From the cell containing the given text, extract its center point as (X, Y) coordinate. 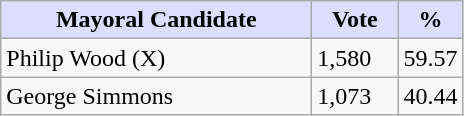
59.57 (430, 58)
George Simmons (156, 96)
Philip Wood (X) (156, 58)
Mayoral Candidate (156, 20)
% (430, 20)
Vote (355, 20)
1,580 (355, 58)
1,073 (355, 96)
40.44 (430, 96)
